Output the [x, y] coordinate of the center of the cell containing the given text.  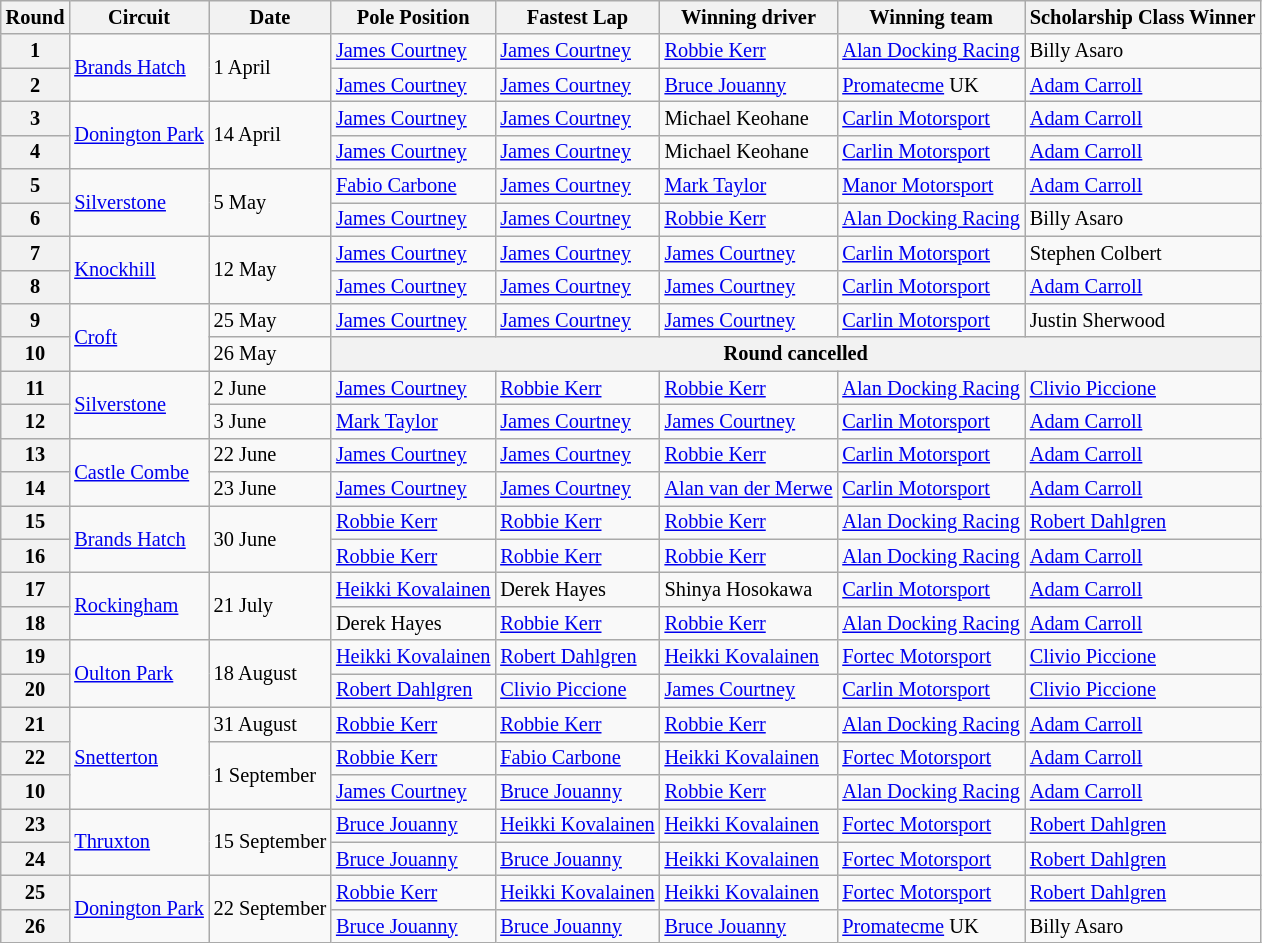
18 August [270, 674]
Stephen Colbert [1143, 253]
26 May [270, 354]
24 [36, 859]
7 [36, 253]
21 July [270, 606]
2 [36, 85]
23 June [270, 489]
Winning team [930, 17]
Knockhill [138, 270]
22 [36, 758]
15 September [270, 842]
6 [36, 219]
Scholarship Class Winner [1143, 17]
14 April [270, 134]
17 [36, 589]
1 April [270, 68]
Date [270, 17]
5 [36, 186]
3 [36, 118]
26 [36, 926]
Rockingham [138, 606]
12 May [270, 270]
8 [36, 287]
9 [36, 320]
1 September [270, 774]
16 [36, 556]
25 [36, 892]
30 June [270, 538]
Fastest Lap [577, 17]
20 [36, 690]
31 August [270, 724]
Alan van der Merwe [749, 489]
Pole Position [413, 17]
Circuit [138, 17]
Castle Combe [138, 472]
Winning driver [749, 17]
Manor Motorsport [930, 186]
Justin Sherwood [1143, 320]
22 September [270, 908]
4 [36, 152]
Snetterton [138, 758]
21 [36, 724]
13 [36, 455]
Oulton Park [138, 674]
2 June [270, 388]
5 May [270, 202]
19 [36, 657]
25 May [270, 320]
18 [36, 623]
11 [36, 388]
1 [36, 51]
Croft [138, 336]
Round [36, 17]
14 [36, 489]
Thruxton [138, 842]
23 [36, 825]
22 June [270, 455]
15 [36, 522]
Round cancelled [796, 354]
12 [36, 421]
Shinya Hosokawa [749, 589]
3 June [270, 421]
